Locate the cell with the specified text and output its (x, y) center coordinate. 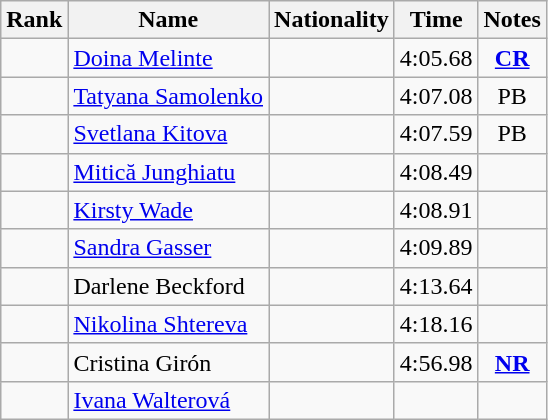
4:05.68 (436, 58)
Rank (34, 20)
Svetlana Kitova (168, 134)
Sandra Gasser (168, 248)
4:56.98 (436, 362)
4:18.16 (436, 324)
4:07.08 (436, 96)
Mitică Junghiatu (168, 172)
Tatyana Samolenko (168, 96)
Nationality (332, 20)
Nikolina Shtereva (168, 324)
4:08.49 (436, 172)
Kirsty Wade (168, 210)
Cristina Girón (168, 362)
Notes (512, 20)
4:08.91 (436, 210)
Time (436, 20)
4:13.64 (436, 286)
Ivana Walterová (168, 400)
Doina Melinte (168, 58)
4:09.89 (436, 248)
CR (512, 58)
Name (168, 20)
4:07.59 (436, 134)
Darlene Beckford (168, 286)
NR (512, 362)
